Output the [x, y] coordinate of the center of the cell containing the given text.  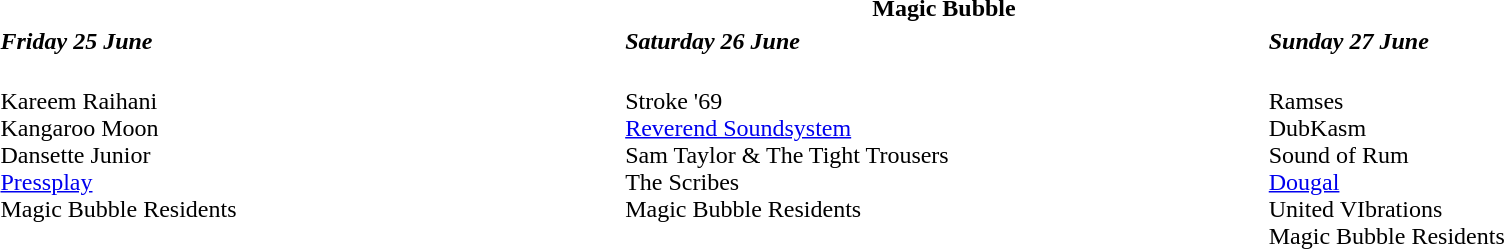
Saturday 26 June [944, 41]
